From the cell containing the given text, extract its center point as [x, y] coordinate. 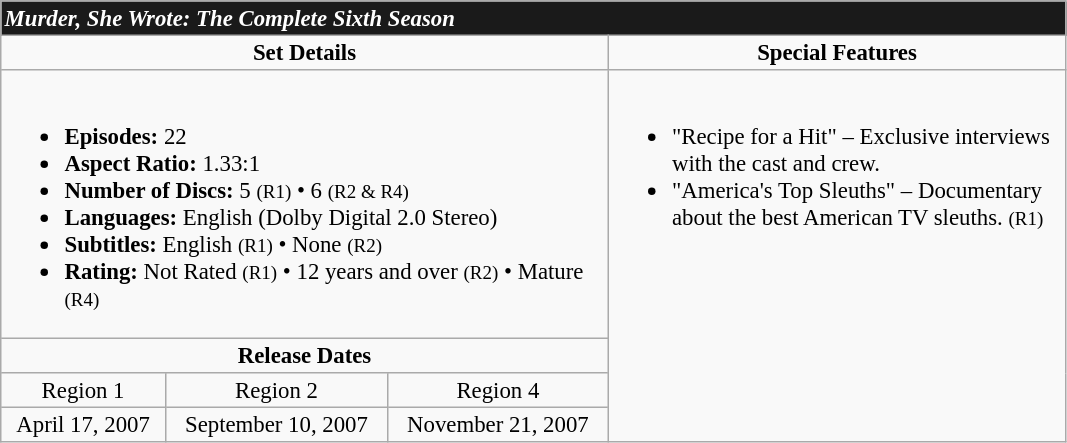
Region 4 [498, 390]
Special Features [837, 52]
Release Dates [305, 356]
September 10, 2007 [276, 425]
November 21, 2007 [498, 425]
Region 1 [84, 390]
"Recipe for a Hit" – Exclusive interviews with the cast and crew."America's Top Sleuths" – Documentary about the best American TV sleuths. (R1) [837, 256]
Set Details [305, 52]
Murder, She Wrote: The Complete Sixth Season [534, 18]
Region 2 [276, 390]
April 17, 2007 [84, 425]
